Capture the cell that displays the provided text and extract its [X, Y] central coordinate. 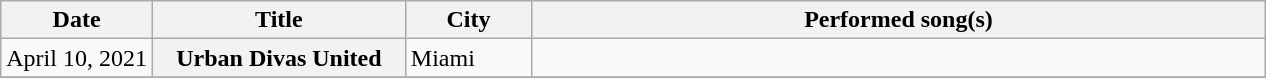
Date [77, 20]
Title [278, 20]
April 10, 2021 [77, 58]
Urban Divas United [278, 58]
City [468, 20]
Miami [468, 58]
Performed song(s) [898, 20]
